Return [X, Y] of the center of cell containing provided text 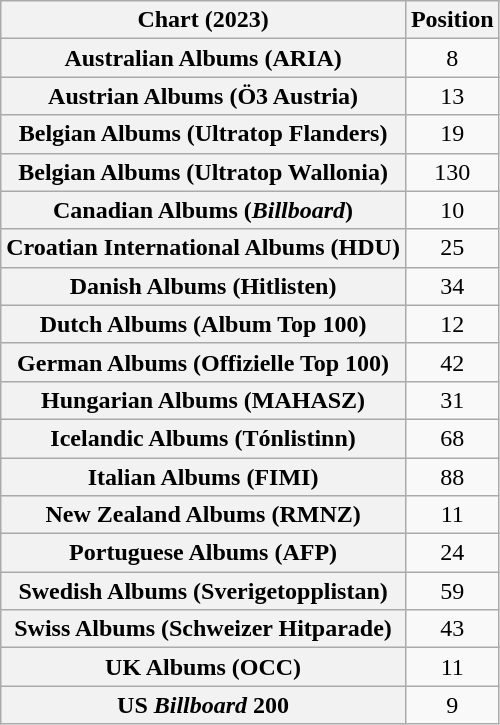
130 [452, 172]
Chart (2023) [204, 20]
Position [452, 20]
8 [452, 58]
88 [452, 477]
Swedish Albums (Sverigetopplistan) [204, 591]
13 [452, 96]
Canadian Albums (Billboard) [204, 210]
US Billboard 200 [204, 705]
9 [452, 705]
68 [452, 438]
24 [452, 553]
19 [452, 134]
Portuguese Albums (AFP) [204, 553]
Hungarian Albums (MAHASZ) [204, 400]
43 [452, 629]
12 [452, 324]
25 [452, 248]
Australian Albums (ARIA) [204, 58]
Belgian Albums (Ultratop Flanders) [204, 134]
Italian Albums (FIMI) [204, 477]
Danish Albums (Hitlisten) [204, 286]
UK Albums (OCC) [204, 667]
Swiss Albums (Schweizer Hitparade) [204, 629]
Croatian International Albums (HDU) [204, 248]
German Albums (Offizielle Top 100) [204, 362]
34 [452, 286]
Belgian Albums (Ultratop Wallonia) [204, 172]
New Zealand Albums (RMNZ) [204, 515]
31 [452, 400]
Austrian Albums (Ö3 Austria) [204, 96]
Dutch Albums (Album Top 100) [204, 324]
42 [452, 362]
59 [452, 591]
Icelandic Albums (Tónlistinn) [204, 438]
10 [452, 210]
